Find where the given text appears and provide that cell's center as [X, Y] coordinate. 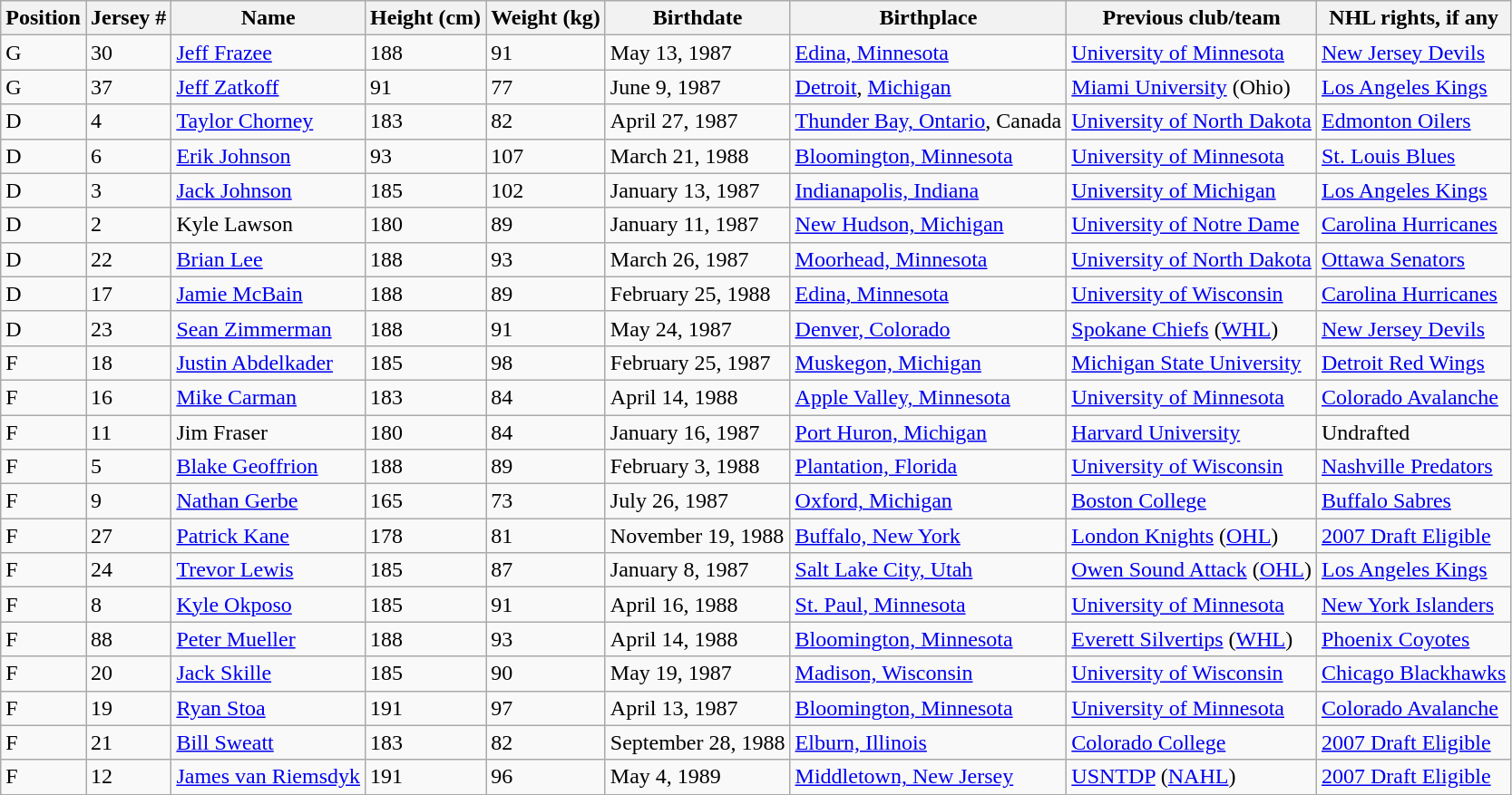
37 [128, 87]
May 19, 1987 [697, 674]
London Knights (OHL) [1192, 536]
Oxford, Michigan [929, 501]
11 [128, 432]
July 26, 1987 [697, 501]
Jamie McBain [268, 294]
Birthplace [929, 18]
Trevor Lewis [268, 570]
Phoenix Coyotes [1413, 639]
Thunder Bay, Ontario, Canada [929, 121]
5 [128, 467]
102 [546, 190]
Harvard University [1192, 432]
Indianapolis, Indiana [929, 190]
165 [426, 501]
87 [546, 570]
18 [128, 363]
Buffalo Sabres [1413, 501]
19 [128, 708]
Birthdate [697, 18]
6 [128, 156]
Owen Sound Attack (OHL) [1192, 570]
Jack Johnson [268, 190]
Mike Carman [268, 397]
16 [128, 397]
Apple Valley, Minnesota [929, 397]
Madison, Wisconsin [929, 674]
107 [546, 156]
Justin Abdelkader [268, 363]
Detroit Red Wings [1413, 363]
21 [128, 742]
81 [546, 536]
8 [128, 605]
March 26, 1987 [697, 259]
Boston College [1192, 501]
Spokane Chiefs (WHL) [1192, 328]
Elburn, Illinois [929, 742]
St. Paul, Minnesota [929, 605]
Name [268, 18]
Peter Mueller [268, 639]
April 16, 1988 [697, 605]
Position [44, 18]
9 [128, 501]
June 9, 1987 [697, 87]
Brian Lee [268, 259]
Jim Fraser [268, 432]
Colorado College [1192, 742]
April 13, 1987 [697, 708]
Blake Geoffrion [268, 467]
4 [128, 121]
Undrafted [1413, 432]
May 13, 1987 [697, 53]
May 24, 1987 [697, 328]
Patrick Kane [268, 536]
February 3, 1988 [697, 467]
30 [128, 53]
97 [546, 708]
96 [546, 777]
April 27, 1987 [697, 121]
January 16, 1987 [697, 432]
Nashville Predators [1413, 467]
University of Notre Dame [1192, 225]
178 [426, 536]
23 [128, 328]
Height (cm) [426, 18]
Port Huron, Michigan [929, 432]
New Hudson, Michigan [929, 225]
12 [128, 777]
2 [128, 225]
Michigan State University [1192, 363]
March 21, 1988 [697, 156]
27 [128, 536]
St. Louis Blues [1413, 156]
Salt Lake City, Utah [929, 570]
Buffalo, New York [929, 536]
James van Riemsdyk [268, 777]
Kyle Okposo [268, 605]
USNTDP (NAHL) [1192, 777]
77 [546, 87]
Everett Silvertips (WHL) [1192, 639]
Jeff Zatkoff [268, 87]
Nathan Gerbe [268, 501]
January 8, 1987 [697, 570]
98 [546, 363]
Jeff Frazee [268, 53]
Sean Zimmerman [268, 328]
Erik Johnson [268, 156]
New York Islanders [1413, 605]
Jack Skille [268, 674]
Denver, Colorado [929, 328]
September 28, 1988 [697, 742]
Ottawa Senators [1413, 259]
20 [128, 674]
February 25, 1987 [697, 363]
17 [128, 294]
88 [128, 639]
Edmonton Oilers [1413, 121]
University of Michigan [1192, 190]
Jersey # [128, 18]
90 [546, 674]
22 [128, 259]
Chicago Blackhawks [1413, 674]
Miami University (Ohio) [1192, 87]
Previous club/team [1192, 18]
January 11, 1987 [697, 225]
3 [128, 190]
Weight (kg) [546, 18]
Kyle Lawson [268, 225]
Muskegon, Michigan [929, 363]
NHL rights, if any [1413, 18]
73 [546, 501]
Bill Sweatt [268, 742]
May 4, 1989 [697, 777]
Detroit, Michigan [929, 87]
Plantation, Florida [929, 467]
24 [128, 570]
January 13, 1987 [697, 190]
Moorhead, Minnesota [929, 259]
February 25, 1988 [697, 294]
November 19, 1988 [697, 536]
Taylor Chorney [268, 121]
Middletown, New Jersey [929, 777]
Ryan Stoa [268, 708]
